From the cell containing the given text, extract its center point as [X, Y] coordinate. 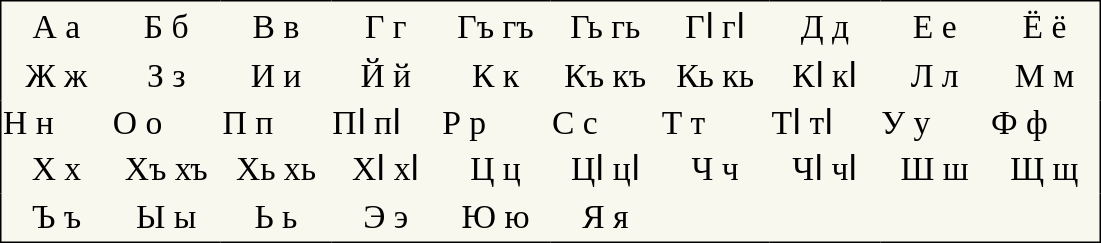
Е е [935, 26]
Пӏ пӏ [386, 122]
Т т [715, 122]
Гъ гъ [496, 26]
Къ къ [605, 76]
Хӏ хӏ [386, 169]
Кь кь [715, 76]
Гӏ гӏ [715, 26]
О о [166, 122]
Н н [56, 122]
Д д [825, 26]
Чӏ чӏ [825, 169]
Ё ё [1046, 26]
Г г [386, 26]
И и [276, 76]
Х х [56, 169]
Б б [166, 26]
Ш ш [935, 169]
Я я [605, 218]
Ц ц [496, 169]
Ч ч [715, 169]
Р р [496, 122]
Кӏ кӏ [825, 76]
К к [496, 76]
З з [166, 76]
Л л [935, 76]
Ы ы [166, 218]
Ф ф [1046, 122]
М м [1046, 76]
У у [935, 122]
А а [56, 26]
Ж ж [56, 76]
Хъ хъ [166, 169]
Щ щ [1046, 169]
Хь хь [276, 169]
П п [276, 122]
В в [276, 26]
Цӏ цӏ [605, 169]
Ь ь [276, 218]
С с [605, 122]
Ъ ъ [56, 218]
Гь гь [605, 26]
Ю ю [496, 218]
Й й [386, 76]
Э э [386, 218]
Тӏ тӏ [825, 122]
